Detect which cell encompasses the target text, then output its (x, y) center coordinate. 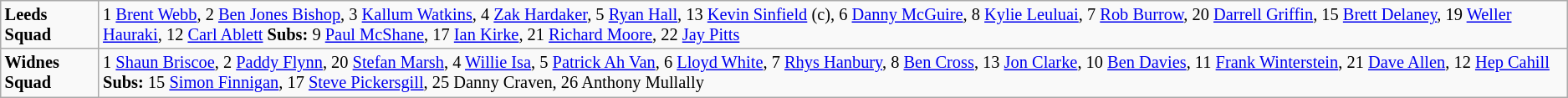
Leeds Squad (50, 24)
Widnes Squad (50, 73)
